Pinpoint the cell where the given text exists, returning its [X, Y] midpoint coordinate. 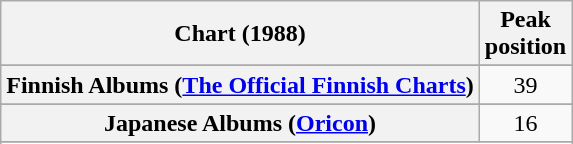
Japanese Albums (Oricon) [240, 123]
Peakposition [525, 34]
Finnish Albums (The Official Finnish Charts) [240, 85]
Chart (1988) [240, 34]
39 [525, 85]
16 [525, 123]
